Output the [x, y] coordinate of the center of the cell containing the given text.  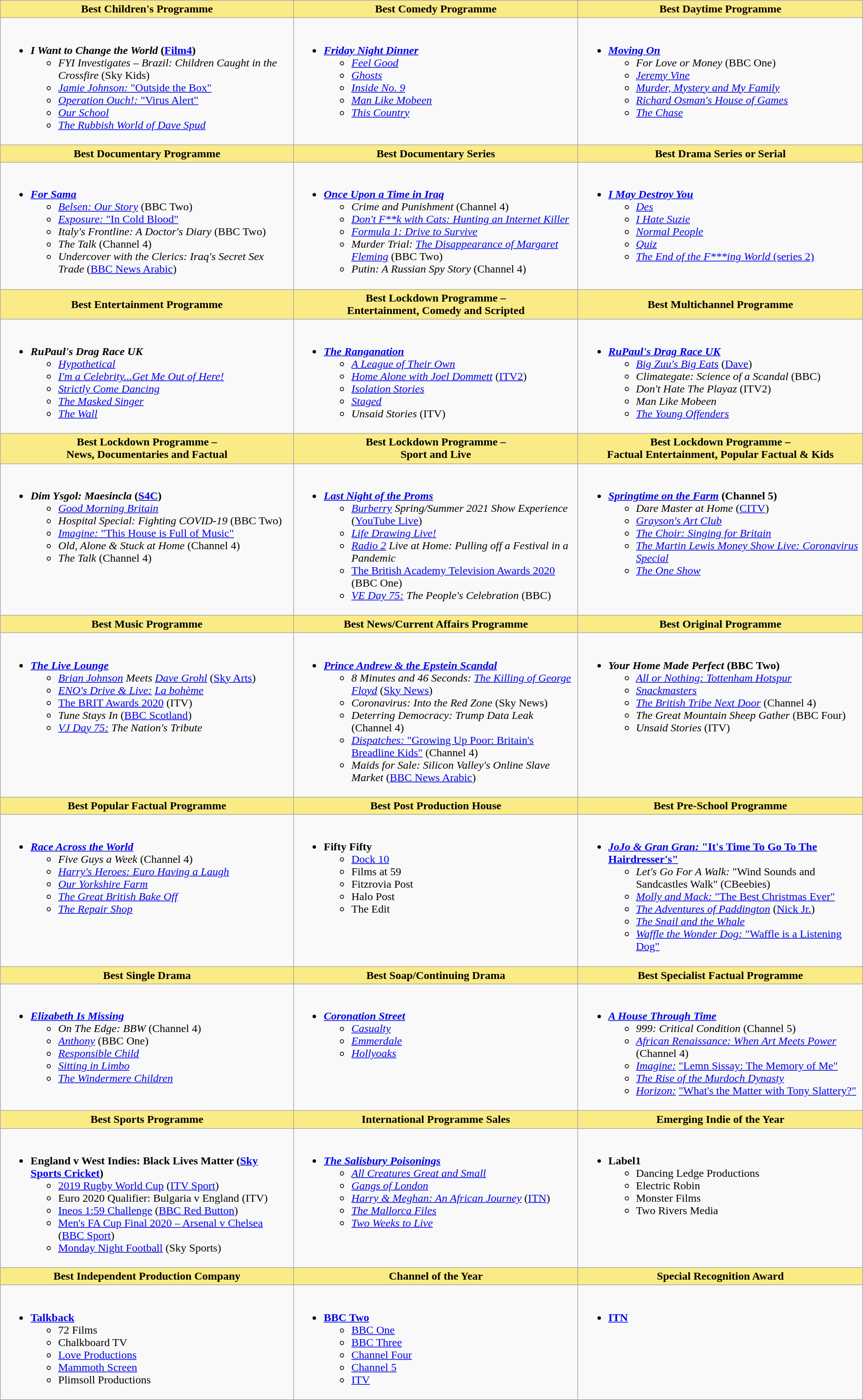
Emerging Indie of the Year [720, 1120]
Best Lockdown Programme – Factual Entertainment, Popular Factual & Kids [720, 448]
Best Lockdown Programme – News, Documentaries and Factual [147, 448]
Best Lockdown Programme – Entertainment, Comedy and Scripted [436, 304]
Best Music Programme [147, 624]
RuPaul's Drag Race UKBig Zuu's Big Eats (Dave)Climategate: Science of a Scandal (BBC)Don't Hate The Playaz (ITV2)Man Like MobeenThe Young Offenders [720, 376]
BBC TwoBBC OneBBC ThreeChannel FourChannel 5ITV [436, 1342]
I May Destroy YouDesI Hate SuzieNormal PeopleQuizThe End of the F***ing World (series 2) [720, 226]
ITN [720, 1342]
Best Independent Production Company [147, 1276]
Talkback72 FilmsChalkboard TVLove ProductionsMammoth ScreenPlimsoll Productions [147, 1342]
Moving OnFor Love or Money (BBC One)Jeremy VineMurder, Mystery and My FamilyRichard Osman's House of GamesThe Chase [720, 81]
The Salisbury PoisoningsAll Creatures Great and SmallGangs of LondonHarry & Meghan: An African Journey (ITN)The Mallorca FilesTwo Weeks to Live [436, 1198]
Best Drama Series or Serial [720, 154]
Best Entertainment Programme [147, 304]
Best Daytime Programme [720, 9]
Best Documentary Series [436, 154]
Best Comedy Programme [436, 9]
RuPaul's Drag Race UKHypotheticalI'm a Celebrity...Get Me Out of Here!Strictly Come DancingThe Masked SingerThe Wall [147, 376]
Coronation StreetCasualtyEmmerdaleHollyoaks [436, 1048]
Elizabeth Is MissingOn The Edge: BBW (Channel 4)Anthony (BBC One)Responsible ChildSitting in LimboThe Windermere Children [147, 1048]
Best News/Current Affairs Programme [436, 624]
Best Documentary Programme [147, 154]
Best Sports Programme [147, 1120]
Best Soap/Continuing Drama [436, 975]
International Programme Sales [436, 1120]
Best Specialist Factual Programme [720, 975]
Fifty FiftyDock 10Films at 59Fitzrovia PostHalo PostThe Edit [436, 890]
Label1Dancing Ledge ProductionsElectric RobinMonster FilmsTwo Rivers Media [720, 1198]
Best Post Production House [436, 806]
Special Recognition Award [720, 1276]
Best Lockdown Programme – Sport and Live [436, 448]
Best Single Drama [147, 975]
Best Children's Programme [147, 9]
Channel of the Year [436, 1276]
The RanganationA League of Their OwnHome Alone with Joel Dommett (ITV2)Isolation StoriesStagedUnsaid Stories (ITV) [436, 376]
Best Pre-School Programme [720, 806]
Best Popular Factual Programme [147, 806]
Race Across the WorldFive Guys a Week (Channel 4)Harry's Heroes: Euro Having a LaughOur Yorkshire FarmThe Great British Bake OffThe Repair Shop [147, 890]
Best Multichannel Programme [720, 304]
Friday Night DinnerFeel GoodGhostsInside No. 9Man Like MobeenThis Country [436, 81]
Best Original Programme [720, 624]
